For the text-containing cell, return its midpoint in (x, y) coordinate format. 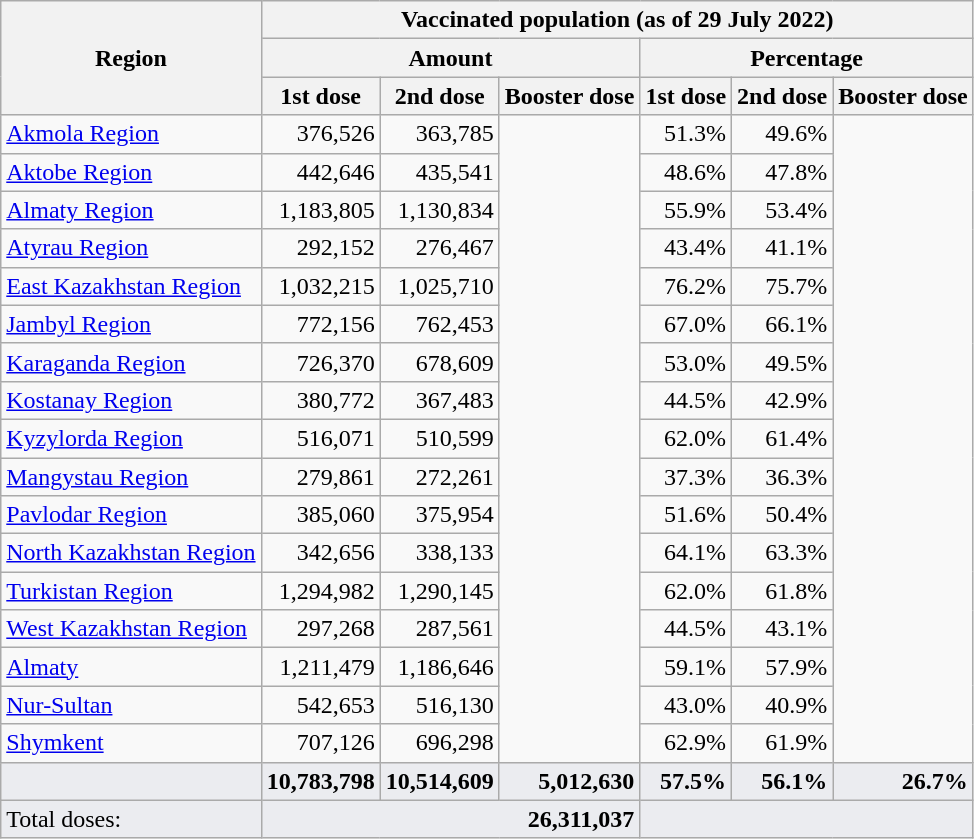
Kyzylorda Region (131, 438)
Turkistan Region (131, 591)
Karaganda Region (131, 362)
Region (131, 58)
292,152 (320, 248)
53.4% (782, 210)
10,783,798 (320, 781)
10,514,609 (440, 781)
Nur-Sultan (131, 705)
1,290,145 (440, 591)
1,130,834 (440, 210)
36.3% (782, 477)
Almaty Region (131, 210)
510,599 (440, 438)
1,183,805 (320, 210)
Amount (450, 58)
1,211,479 (320, 667)
Almaty (131, 667)
542,653 (320, 705)
772,156 (320, 324)
43.4% (686, 248)
Percentage (806, 58)
47.8% (782, 172)
5,012,630 (570, 781)
43.1% (782, 629)
Akmola Region (131, 134)
49.6% (782, 134)
1,186,646 (440, 667)
59.1% (686, 667)
48.6% (686, 172)
64.1% (686, 553)
61.4% (782, 438)
385,060 (320, 515)
West Kazakhstan Region (131, 629)
516,071 (320, 438)
57.9% (782, 667)
696,298 (440, 743)
40.9% (782, 705)
276,467 (440, 248)
762,453 (440, 324)
57.5% (686, 781)
26.7% (904, 781)
287,561 (440, 629)
51.6% (686, 515)
51.3% (686, 134)
61.9% (782, 743)
1,294,982 (320, 591)
272,261 (440, 477)
678,609 (440, 362)
367,483 (440, 400)
Pavlodar Region (131, 515)
43.0% (686, 705)
41.1% (782, 248)
435,541 (440, 172)
516,130 (440, 705)
Vaccinated population (as of 29 July 2022) (617, 20)
Total doses: (131, 819)
53.0% (686, 362)
Jambyl Region (131, 324)
61.8% (782, 591)
50.4% (782, 515)
Mangystau Region (131, 477)
37.3% (686, 477)
56.1% (782, 781)
442,646 (320, 172)
342,656 (320, 553)
Atyrau Region (131, 248)
380,772 (320, 400)
42.9% (782, 400)
375,954 (440, 515)
76.2% (686, 286)
49.5% (782, 362)
707,126 (320, 743)
376,526 (320, 134)
75.7% (782, 286)
Shymkent (131, 743)
297,268 (320, 629)
26,311,037 (450, 819)
279,861 (320, 477)
338,133 (440, 553)
62.9% (686, 743)
66.1% (782, 324)
67.0% (686, 324)
63.3% (782, 553)
East Kazakhstan Region (131, 286)
55.9% (686, 210)
Aktobe Region (131, 172)
1,032,215 (320, 286)
Kostanay Region (131, 400)
1,025,710 (440, 286)
363,785 (440, 134)
726,370 (320, 362)
North Kazakhstan Region (131, 553)
